Pinpoint the cell where the given text exists, returning its [x, y] midpoint coordinate. 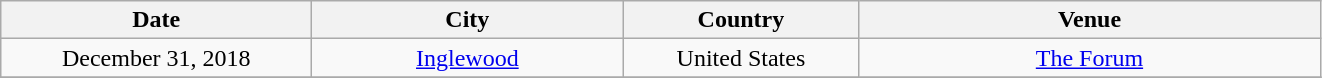
Date [156, 20]
Country [741, 20]
Inglewood [468, 58]
The Forum [1090, 58]
Venue [1090, 20]
December 31, 2018 [156, 58]
City [468, 20]
United States [741, 58]
